Return the (X, Y) coordinate for the center point of the cell that contains the specified text.  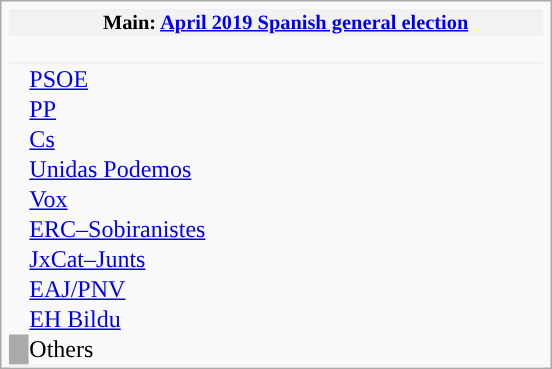
ERC–Sobiranistes (144, 230)
PSOE (144, 80)
JxCat–Junts (144, 260)
EAJ/PNV (144, 290)
Others (144, 350)
Main: April 2019 Spanish general election (286, 22)
Vox (144, 200)
EH Bildu (144, 320)
Cs (144, 140)
PP (144, 110)
Unidas Podemos (144, 170)
